For the text-containing cell, return its midpoint in (X, Y) coordinate format. 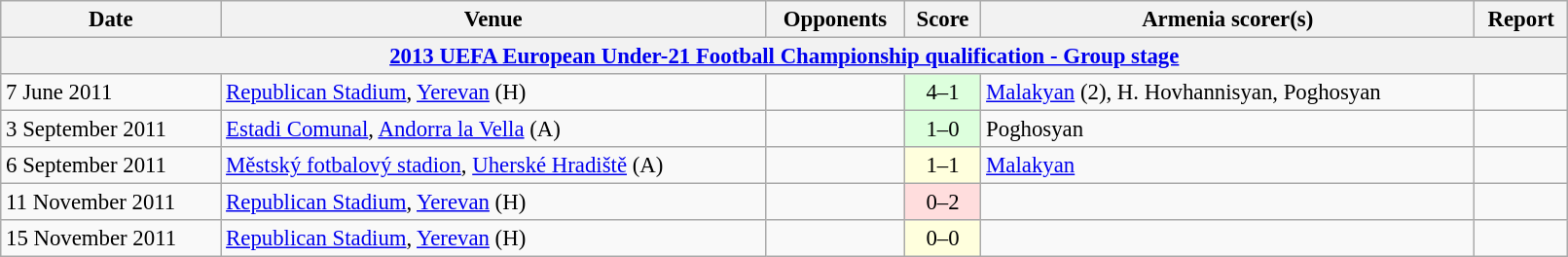
Venue (493, 19)
15 November 2011 (111, 239)
Opponents (835, 19)
Armenia scorer(s) (1228, 19)
Malakyan (1228, 165)
1–0 (942, 129)
Estadi Comunal, Andorra la Vella (A) (493, 129)
6 September 2011 (111, 165)
Poghosyan (1228, 129)
0–0 (942, 239)
11 November 2011 (111, 202)
Report (1521, 19)
1–1 (942, 165)
Date (111, 19)
3 September 2011 (111, 129)
0–2 (942, 202)
Malakyan (2), H. Hovhannisyan, Poghosyan (1228, 92)
Městský fotbalový stadion, Uherské Hradiště (A) (493, 165)
4–1 (942, 92)
2013 UEFA European Under-21 Football Championship qualification - Group stage (784, 56)
7 June 2011 (111, 92)
Score (942, 19)
